Locate the cell with the specified text and output its (X, Y) center coordinate. 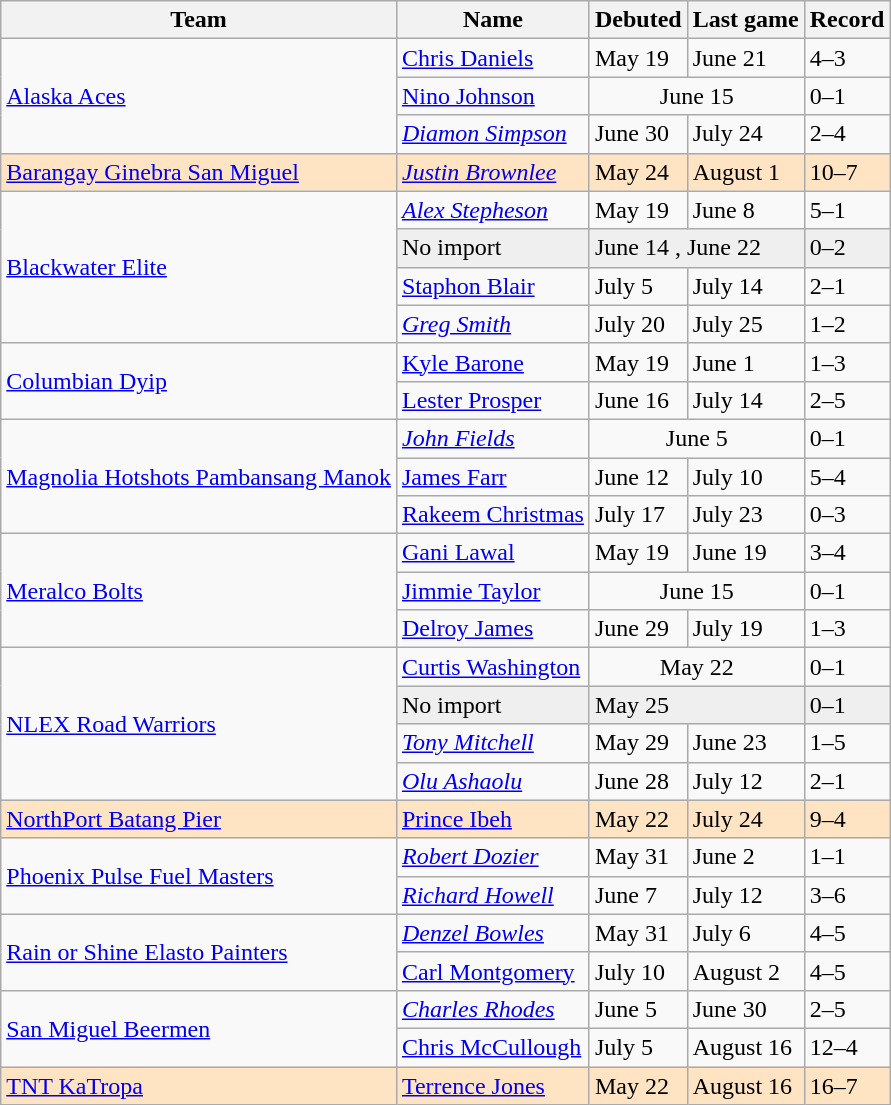
June 1 (746, 362)
Charles Rhodes (492, 1009)
June 29 (638, 629)
Chris Daniels (492, 58)
Phoenix Pulse Fuel Masters (199, 876)
July 6 (746, 933)
Diamon Simpson (492, 134)
0–2 (847, 248)
0–3 (847, 515)
Name (492, 20)
TNT KaTropa (199, 1085)
San Miguel Beermen (199, 1028)
Columbian Dyip (199, 381)
Prince Ibeh (492, 819)
3–4 (847, 553)
July 23 (746, 515)
June 28 (638, 781)
July 17 (638, 515)
Terrence Jones (492, 1085)
May 25 (696, 705)
Chris McCullough (492, 1047)
June 23 (746, 743)
3–6 (847, 895)
Olu Ashaolu (492, 781)
9–4 (847, 819)
August 1 (746, 172)
1–2 (847, 324)
Gani Lawal (492, 553)
July 19 (746, 629)
Richard Howell (492, 895)
James Farr (492, 477)
Jimmie Taylor (492, 591)
Blackwater Elite (199, 267)
Kyle Barone (492, 362)
June 16 (638, 400)
12–4 (847, 1047)
1–5 (847, 743)
Record (847, 20)
Robert Dozier (492, 857)
2–4 (847, 134)
July 20 (638, 324)
Carl Montgomery (492, 971)
Denzel Bowles (492, 933)
10–7 (847, 172)
Magnolia Hotshots Pambansang Manok (199, 476)
Curtis Washington (492, 667)
May 24 (638, 172)
16–7 (847, 1085)
Staphon Blair (492, 286)
Meralco Bolts (199, 591)
June 19 (746, 553)
Justin Brownlee (492, 172)
Greg Smith (492, 324)
May 29 (638, 743)
5–4 (847, 477)
June 12 (638, 477)
Nino Johnson (492, 96)
Debuted (638, 20)
NorthPort Batang Pier (199, 819)
Team (199, 20)
Tony Mitchell (492, 743)
June 21 (746, 58)
July 25 (746, 324)
Rakeem Christmas (492, 515)
June 14 , June 22 (696, 248)
Rain or Shine Elasto Painters (199, 952)
Delroy James (492, 629)
Alex Stepheson (492, 210)
4–3 (847, 58)
Last game (746, 20)
NLEX Road Warriors (199, 724)
Alaska Aces (199, 96)
5–1 (847, 210)
June 2 (746, 857)
John Fields (492, 438)
June 7 (638, 895)
August 2 (746, 971)
Lester Prosper (492, 400)
June 8 (746, 210)
Barangay Ginebra San Miguel (199, 172)
1–1 (847, 857)
